Detect which cell encompasses the target text, then output its (X, Y) center coordinate. 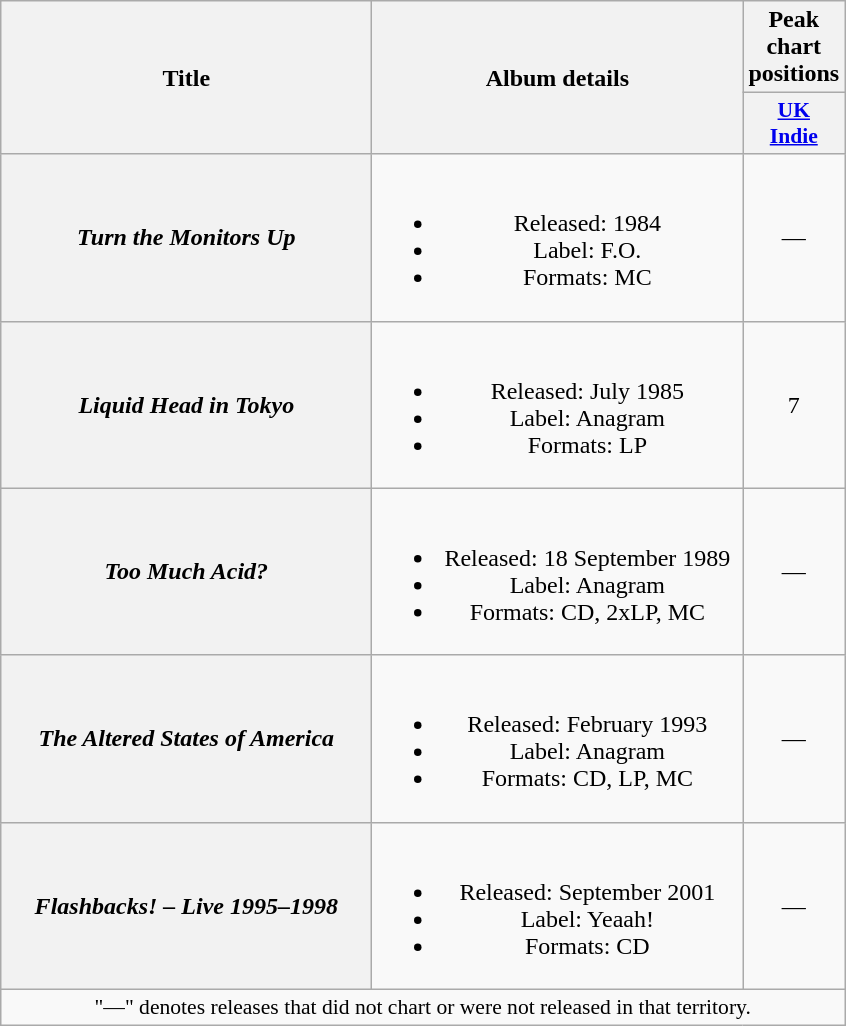
Liquid Head in Tokyo (186, 404)
Released: February 1993Label: AnagramFormats: CD, LP, MC (558, 738)
Album details (558, 78)
Turn the Monitors Up (186, 238)
Released: September 2001Label: Yeaah!Formats: CD (558, 906)
The Altered States of America (186, 738)
Flashbacks! – Live 1995–1998 (186, 906)
7 (794, 404)
"—" denotes releases that did not chart or were not released in that territory. (423, 1007)
Too Much Acid? (186, 572)
UKIndie (794, 124)
Released: 18 September 1989Label: AnagramFormats: CD, 2xLP, MC (558, 572)
Released: July 1985Label: AnagramFormats: LP (558, 404)
Released: 1984Label: F.O.Formats: MC (558, 238)
Title (186, 78)
Peak chart positions (794, 47)
